Provide the [X, Y] coordinate of the cell's center where the given text is located.  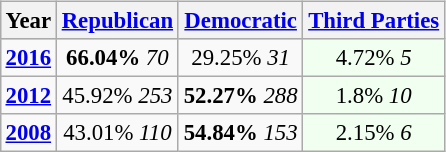
Year [28, 21]
66.04% 70 [117, 58]
45.92% 253 [117, 96]
2.15% 6 [374, 133]
Third Parties [374, 21]
2016 [28, 58]
2008 [28, 133]
1.8% 10 [374, 96]
Democratic [240, 21]
52.27% 288 [240, 96]
2012 [28, 96]
4.72% 5 [374, 58]
29.25% 31 [240, 58]
54.84% 153 [240, 133]
43.01% 110 [117, 133]
Republican [117, 21]
